Identify which cell holds the provided text, then report its [x, y] central coordinate. 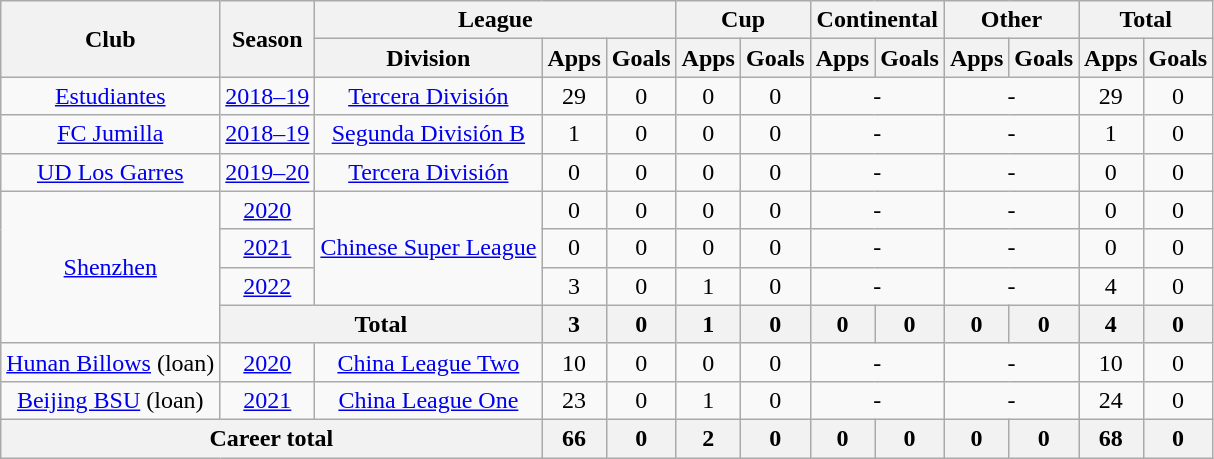
Continental [877, 20]
2019–20 [268, 172]
UD Los Garres [110, 172]
24 [1111, 400]
League [496, 20]
Season [268, 39]
China League One [428, 400]
2 [708, 438]
Other [1011, 20]
FC Jumilla [110, 134]
Club [110, 39]
Beijing BSU (loan) [110, 400]
Segunda División B [428, 134]
Chinese Super League [428, 248]
Cup [743, 20]
Division [428, 58]
2022 [268, 286]
68 [1111, 438]
China League Two [428, 362]
23 [574, 400]
66 [574, 438]
Shenzhen [110, 267]
Career total [272, 438]
Hunan Billows (loan) [110, 362]
Estudiantes [110, 96]
